Identify which cell holds the provided text, then report its [x, y] central coordinate. 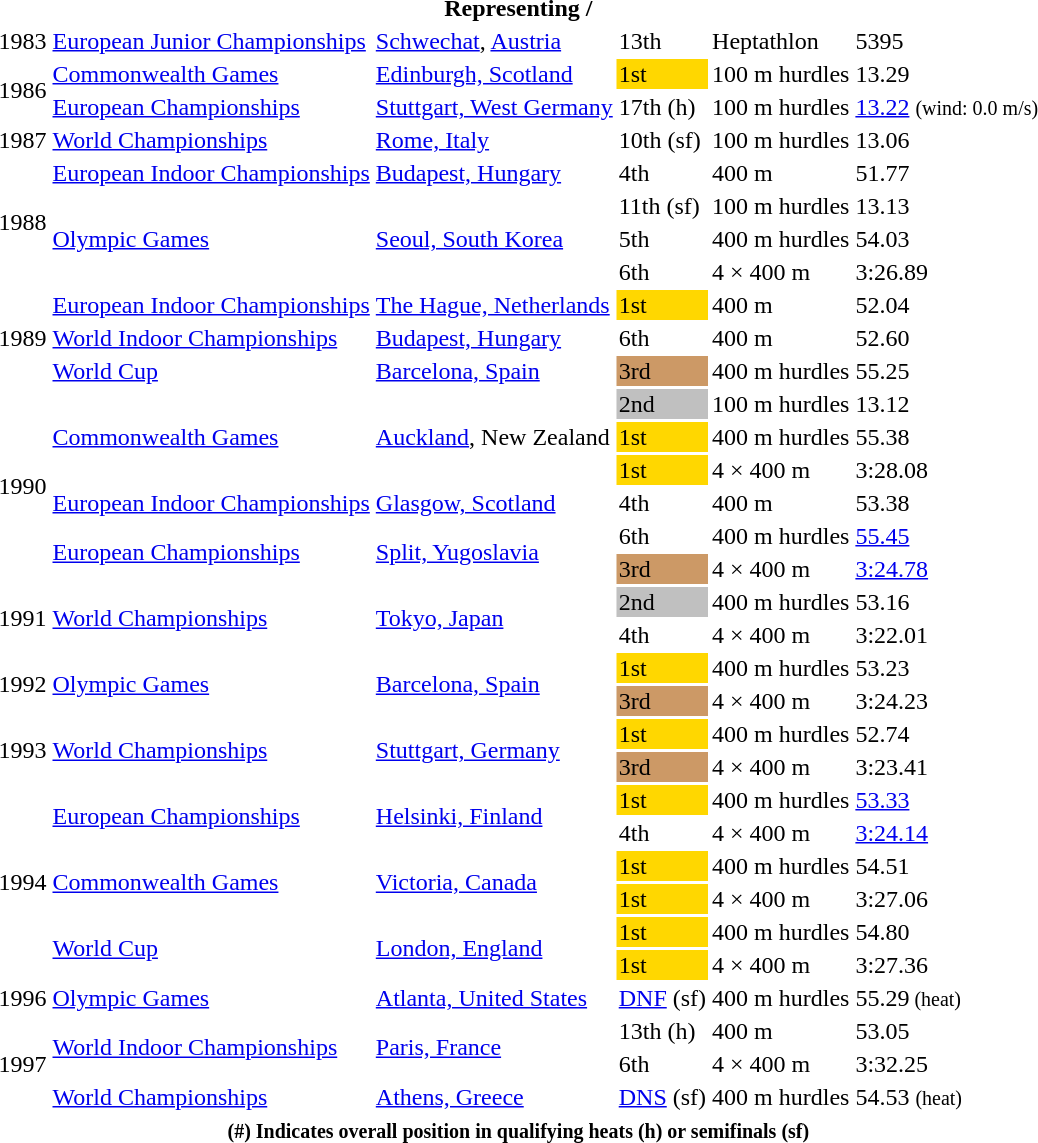
5th [662, 239]
Stuttgart, West Germany [494, 107]
Seoul, South Korea [494, 239]
Stuttgart, Germany [494, 750]
DNF (sf) [662, 998]
Glasgow, Scotland [494, 503]
13th (h) [662, 1031]
Auckland, New Zealand [494, 437]
10th (sf) [662, 140]
Helsinki, Finland [494, 816]
13th [662, 41]
European Junior Championships [211, 41]
Split, Yugoslavia [494, 552]
DNS (sf) [662, 1097]
11th (sf) [662, 206]
Paris, France [494, 1048]
Athens, Greece [494, 1097]
Rome, Italy [494, 140]
Tokyo, Japan [494, 618]
London, England [494, 948]
Victoria, Canada [494, 882]
Heptathlon [781, 41]
Atlanta, United States [494, 998]
Edinburgh, Scotland [494, 74]
17th (h) [662, 107]
The Hague, Netherlands [494, 305]
Schwechat, Austria [494, 41]
